Locate the cell with the specified text and output its [x, y] center coordinate. 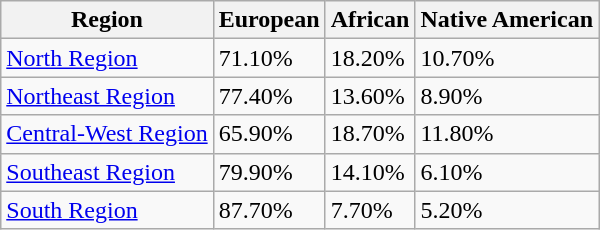
71.10% [269, 58]
North Region [107, 58]
10.70% [507, 58]
7.70% [370, 210]
8.90% [507, 96]
11.80% [507, 134]
87.70% [269, 210]
Native American [507, 20]
18.70% [370, 134]
13.60% [370, 96]
79.90% [269, 172]
65.90% [269, 134]
Central-West Region [107, 134]
5.20% [507, 210]
6.10% [507, 172]
Southeast Region [107, 172]
Northeast Region [107, 96]
Region [107, 20]
European [269, 20]
South Region [107, 210]
14.10% [370, 172]
African [370, 20]
18.20% [370, 58]
77.40% [269, 96]
